Capture the cell that displays the provided text and extract its [x, y] central coordinate. 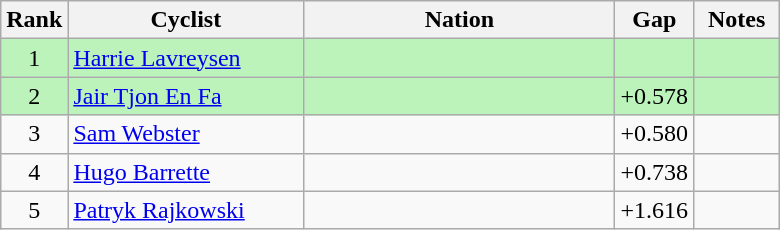
1 [34, 58]
Sam Webster [186, 134]
Cyclist [186, 20]
2 [34, 96]
Nation [460, 20]
Harrie Lavreysen [186, 58]
Patryk Rajkowski [186, 210]
+0.738 [654, 172]
Gap [654, 20]
Hugo Barrette [186, 172]
3 [34, 134]
+1.616 [654, 210]
Notes [737, 20]
5 [34, 210]
Jair Tjon En Fa [186, 96]
+0.580 [654, 134]
+0.578 [654, 96]
4 [34, 172]
Rank [34, 20]
